Extract the (X, Y) coordinate from the center of the cell holding the provided text.  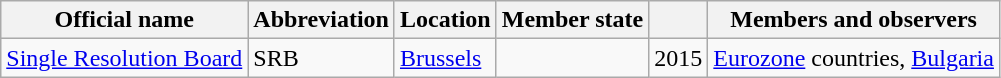
2015 (678, 58)
Single Resolution Board (124, 58)
Location (445, 20)
Members and observers (854, 20)
Official name (124, 20)
Member state (572, 20)
Eurozone countries, Bulgaria (854, 58)
Brussels (445, 58)
Abbreviation (322, 20)
SRB (322, 58)
